Search for the cell housing the specified text and yield its (x, y) center coordinate. 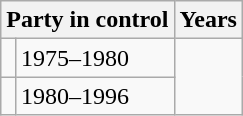
Party in control (88, 20)
Years (208, 20)
1975–1980 (94, 58)
1980–1996 (94, 96)
